Determine the [x, y] coordinate at the center of the cell enclosing the given text.  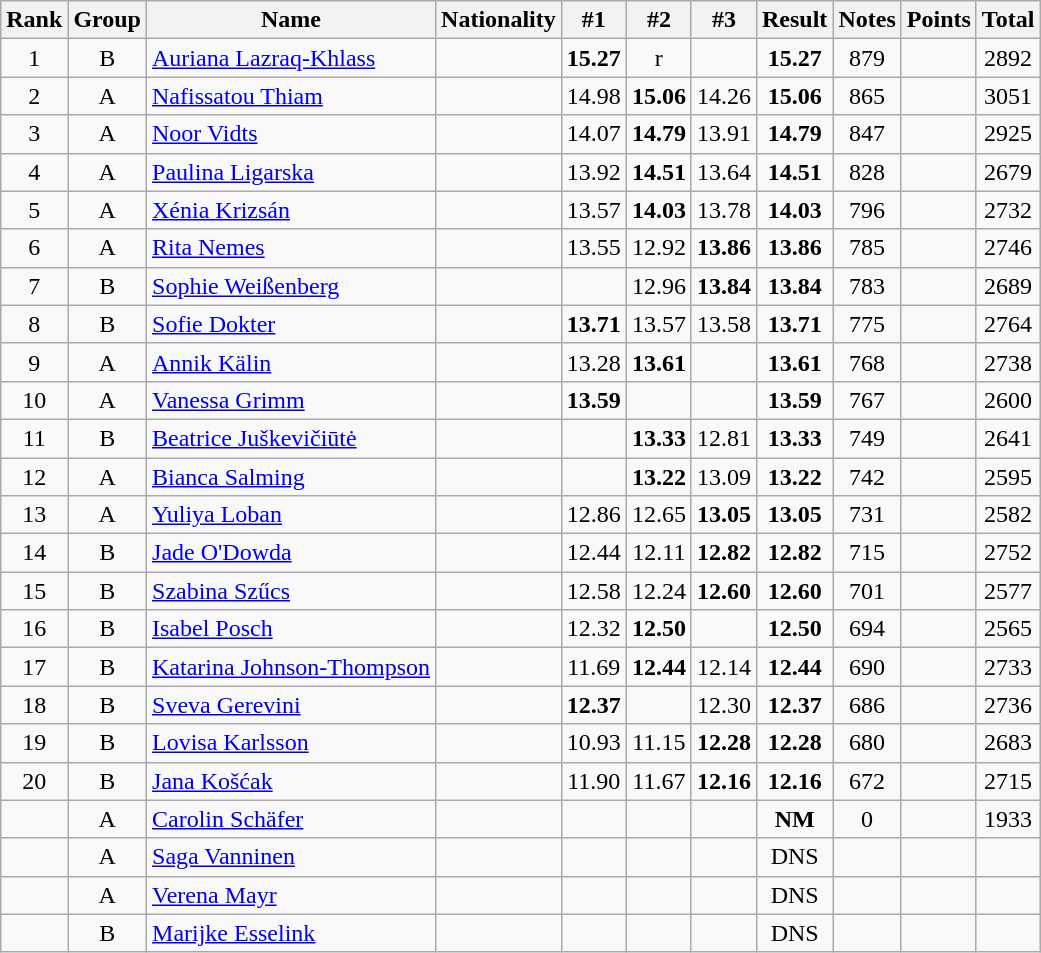
828 [867, 172]
694 [867, 629]
Result [794, 20]
Sveva Gerevini [292, 705]
11 [34, 438]
Auriana Lazraq-Khlass [292, 58]
Saga Vanninen [292, 857]
0 [867, 819]
12.32 [594, 629]
11.69 [594, 667]
13.55 [594, 248]
13.91 [724, 134]
768 [867, 362]
767 [867, 400]
2715 [1008, 781]
12.96 [658, 286]
Sophie Weißenberg [292, 286]
#1 [594, 20]
10 [34, 400]
Noor Vidts [292, 134]
13.92 [594, 172]
680 [867, 743]
Jana Košćak [292, 781]
#3 [724, 20]
731 [867, 515]
18 [34, 705]
2641 [1008, 438]
2565 [1008, 629]
742 [867, 477]
2925 [1008, 134]
2679 [1008, 172]
14 [34, 553]
11.67 [658, 781]
701 [867, 591]
785 [867, 248]
Xénia Krizsán [292, 210]
Bianca Salming [292, 477]
Points [938, 20]
r [658, 58]
9 [34, 362]
14.98 [594, 96]
12.92 [658, 248]
10.93 [594, 743]
12.65 [658, 515]
2738 [1008, 362]
2764 [1008, 324]
Yuliya Loban [292, 515]
Lovisa Karlsson [292, 743]
12.86 [594, 515]
NM [794, 819]
Vanessa Grimm [292, 400]
Beatrice Juškevičiūtė [292, 438]
Isabel Posch [292, 629]
Rita Nemes [292, 248]
879 [867, 58]
6 [34, 248]
2746 [1008, 248]
8 [34, 324]
686 [867, 705]
12.11 [658, 553]
Annik Kälin [292, 362]
2683 [1008, 743]
2733 [1008, 667]
2732 [1008, 210]
Group [108, 20]
13.78 [724, 210]
7 [34, 286]
16 [34, 629]
13.58 [724, 324]
Sofie Dokter [292, 324]
20 [34, 781]
2577 [1008, 591]
12 [34, 477]
14.07 [594, 134]
1933 [1008, 819]
Total [1008, 20]
Paulina Ligarska [292, 172]
Rank [34, 20]
Carolin Schäfer [292, 819]
12.58 [594, 591]
715 [867, 553]
2582 [1008, 515]
19 [34, 743]
3 [34, 134]
13.09 [724, 477]
Jade O'Dowda [292, 553]
2600 [1008, 400]
14.26 [724, 96]
13.64 [724, 172]
2736 [1008, 705]
783 [867, 286]
13.28 [594, 362]
749 [867, 438]
12.30 [724, 705]
865 [867, 96]
672 [867, 781]
2595 [1008, 477]
17 [34, 667]
Verena Mayr [292, 895]
796 [867, 210]
2892 [1008, 58]
2752 [1008, 553]
#2 [658, 20]
2689 [1008, 286]
Szabina Szűcs [292, 591]
12.81 [724, 438]
11.90 [594, 781]
847 [867, 134]
11.15 [658, 743]
Nafissatou Thiam [292, 96]
775 [867, 324]
Notes [867, 20]
15 [34, 591]
12.24 [658, 591]
13 [34, 515]
1 [34, 58]
690 [867, 667]
Nationality [499, 20]
4 [34, 172]
3051 [1008, 96]
12.14 [724, 667]
5 [34, 210]
Marijke Esselink [292, 933]
Name [292, 20]
Katarina Johnson-Thompson [292, 667]
2 [34, 96]
